Find where the given text appears and provide that cell's center as [x, y] coordinate. 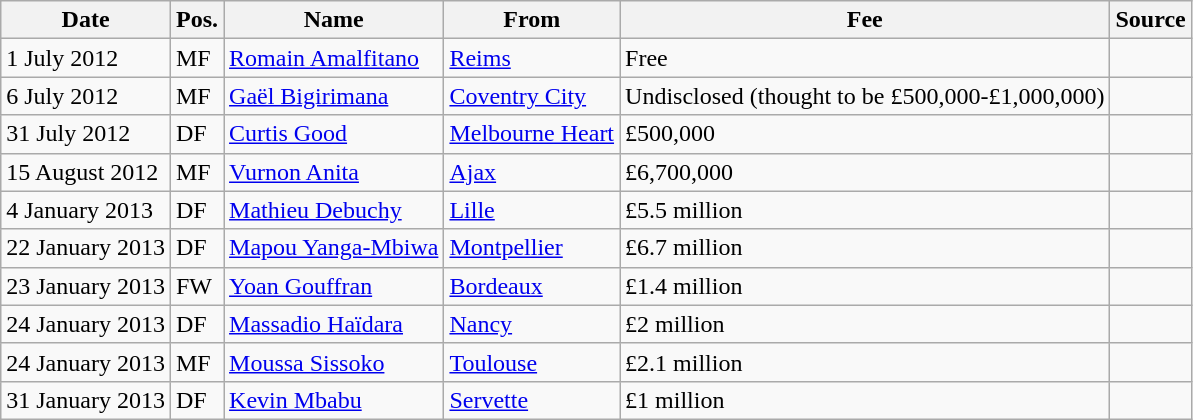
Mathieu Debuchy [334, 210]
1 July 2012 [86, 58]
Coventry City [532, 96]
Mapou Yanga-Mbiwa [334, 248]
Curtis Good [334, 134]
Toulouse [532, 362]
31 July 2012 [86, 134]
Free [865, 58]
4 January 2013 [86, 210]
£500,000 [865, 134]
Kevin Mbabu [334, 400]
Servette [532, 400]
Moussa Sissoko [334, 362]
Bordeaux [532, 286]
Massadio Haïdara [334, 324]
22 January 2013 [86, 248]
Melbourne Heart [532, 134]
£1 million [865, 400]
Reims [532, 58]
Name [334, 20]
31 January 2013 [86, 400]
From [532, 20]
Pos. [196, 20]
Fee [865, 20]
FW [196, 286]
Ajax [532, 172]
Montpellier [532, 248]
Romain Amalfitano [334, 58]
£1.4 million [865, 286]
Nancy [532, 324]
£5.5 million [865, 210]
Date [86, 20]
£6,700,000 [865, 172]
15 August 2012 [86, 172]
£2 million [865, 324]
£6.7 million [865, 248]
Vurnon Anita [334, 172]
Gaël Bigirimana [334, 96]
Yoan Gouffran [334, 286]
23 January 2013 [86, 286]
6 July 2012 [86, 96]
Lille [532, 210]
Source [1150, 20]
Undisclosed (thought to be £500,000-£1,000,000) [865, 96]
£2.1 million [865, 362]
